Output the [X, Y] coordinate of the center of the cell containing the given text.  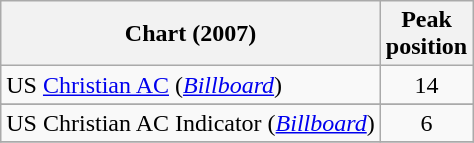
US Christian AC Indicator (Billboard) [191, 123]
US Christian AC (Billboard) [191, 85]
Peak position [426, 34]
6 [426, 123]
Chart (2007) [191, 34]
14 [426, 85]
